Identify which cell holds the provided text, then report its [X, Y] central coordinate. 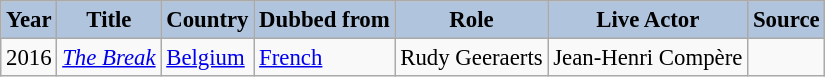
Rudy Geeraerts [472, 58]
Dubbed from [324, 20]
Source [786, 20]
Year [29, 20]
Country [208, 20]
Role [472, 20]
2016 [29, 58]
Belgium [208, 58]
French [324, 58]
Title [109, 20]
Live Actor [648, 20]
The Break [109, 58]
Jean-Henri Compère [648, 58]
